For the text-containing cell, return its midpoint in (X, Y) coordinate format. 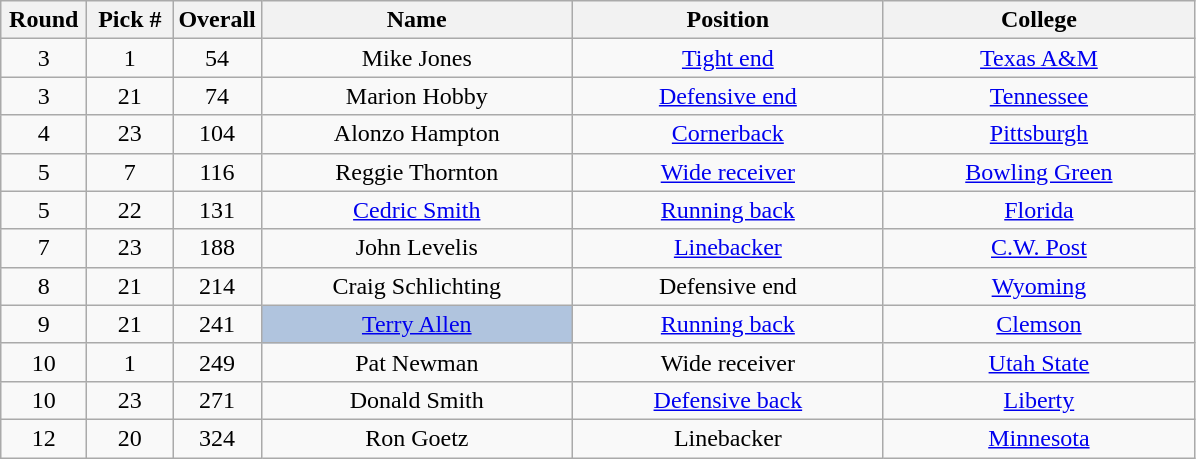
249 (217, 362)
C.W. Post (1038, 248)
Tennessee (1038, 96)
241 (217, 324)
Ron Goetz (416, 438)
Overall (217, 20)
Defensive back (728, 400)
College (1038, 20)
131 (217, 210)
188 (217, 248)
12 (44, 438)
Terry Allen (416, 324)
324 (217, 438)
Name (416, 20)
Utah State (1038, 362)
20 (130, 438)
Minnesota (1038, 438)
Position (728, 20)
Donald Smith (416, 400)
John Levelis (416, 248)
9 (44, 324)
74 (217, 96)
Clemson (1038, 324)
271 (217, 400)
Marion Hobby (416, 96)
Craig Schlichting (416, 286)
Wyoming (1038, 286)
8 (44, 286)
104 (217, 134)
Cornerback (728, 134)
Reggie Thornton (416, 172)
Mike Jones (416, 58)
Bowling Green (1038, 172)
Tight end (728, 58)
Pick # (130, 20)
Texas A&M (1038, 58)
Liberty (1038, 400)
Pittsburgh (1038, 134)
Round (44, 20)
214 (217, 286)
4 (44, 134)
54 (217, 58)
Florida (1038, 210)
Cedric Smith (416, 210)
22 (130, 210)
Pat Newman (416, 362)
Alonzo Hampton (416, 134)
116 (217, 172)
